Extract the (x, y) coordinate from the center of the cell holding the provided text.  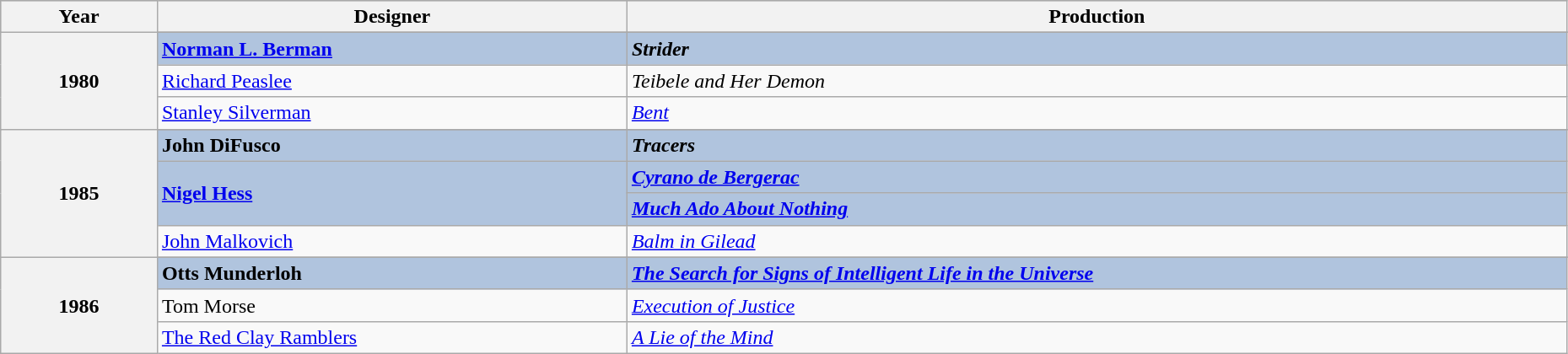
Stanley Silverman (391, 113)
Execution of Justice (1097, 305)
John Malkovich (391, 241)
Balm in Gilead (1097, 241)
Richard Peaslee (391, 81)
The Search for Signs of Intelligent Life in the Universe (1097, 273)
1980 (79, 81)
Much Ado About Nothing (1097, 209)
Teibele and Her Demon (1097, 81)
Norman L. Berman (391, 49)
Tom Morse (391, 305)
Production (1097, 17)
The Red Clay Ramblers (391, 337)
Bent (1097, 113)
1986 (79, 305)
1985 (79, 193)
Year (79, 17)
Cyrano de Bergerac (1097, 177)
Otts Munderloh (391, 273)
Nigel Hess (391, 193)
A Lie of the Mind (1097, 337)
Designer (391, 17)
John DiFusco (391, 145)
Strider (1097, 49)
Tracers (1097, 145)
